For the text-containing cell, return its midpoint in (x, y) coordinate format. 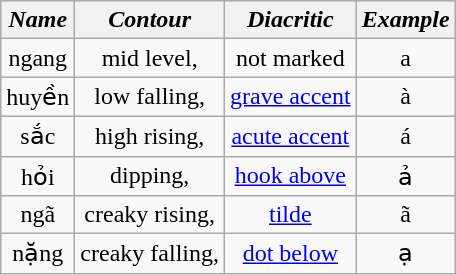
low falling, (150, 97)
huyền (38, 97)
Example (406, 20)
creaky falling, (150, 254)
sắc (38, 136)
ả (406, 176)
tilde (291, 215)
dot below (291, 254)
ã (406, 215)
nặng (38, 254)
hỏi (38, 176)
creaky rising, (150, 215)
mid level, (150, 58)
ngang (38, 58)
not marked (291, 58)
á (406, 136)
à (406, 97)
high rising, (150, 136)
hook above (291, 176)
a (406, 58)
Contour (150, 20)
ạ (406, 254)
dipping, (150, 176)
acute accent (291, 136)
grave accent (291, 97)
Diacritic (291, 20)
Name (38, 20)
ngã (38, 215)
